From the cell containing the given text, extract its center point as (X, Y) coordinate. 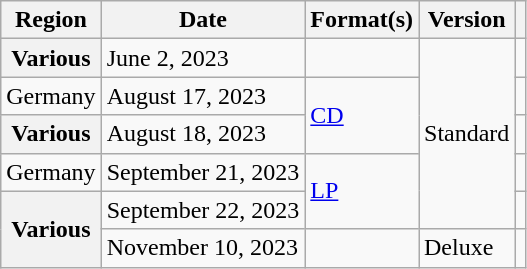
Version (466, 20)
Date (203, 20)
Standard (466, 134)
August 17, 2023 (203, 96)
LP (362, 191)
Format(s) (362, 20)
June 2, 2023 (203, 58)
August 18, 2023 (203, 134)
Deluxe (466, 248)
CD (362, 115)
Region (51, 20)
November 10, 2023 (203, 248)
September 21, 2023 (203, 172)
September 22, 2023 (203, 210)
